Identify which cell holds the provided text, then report its [X, Y] central coordinate. 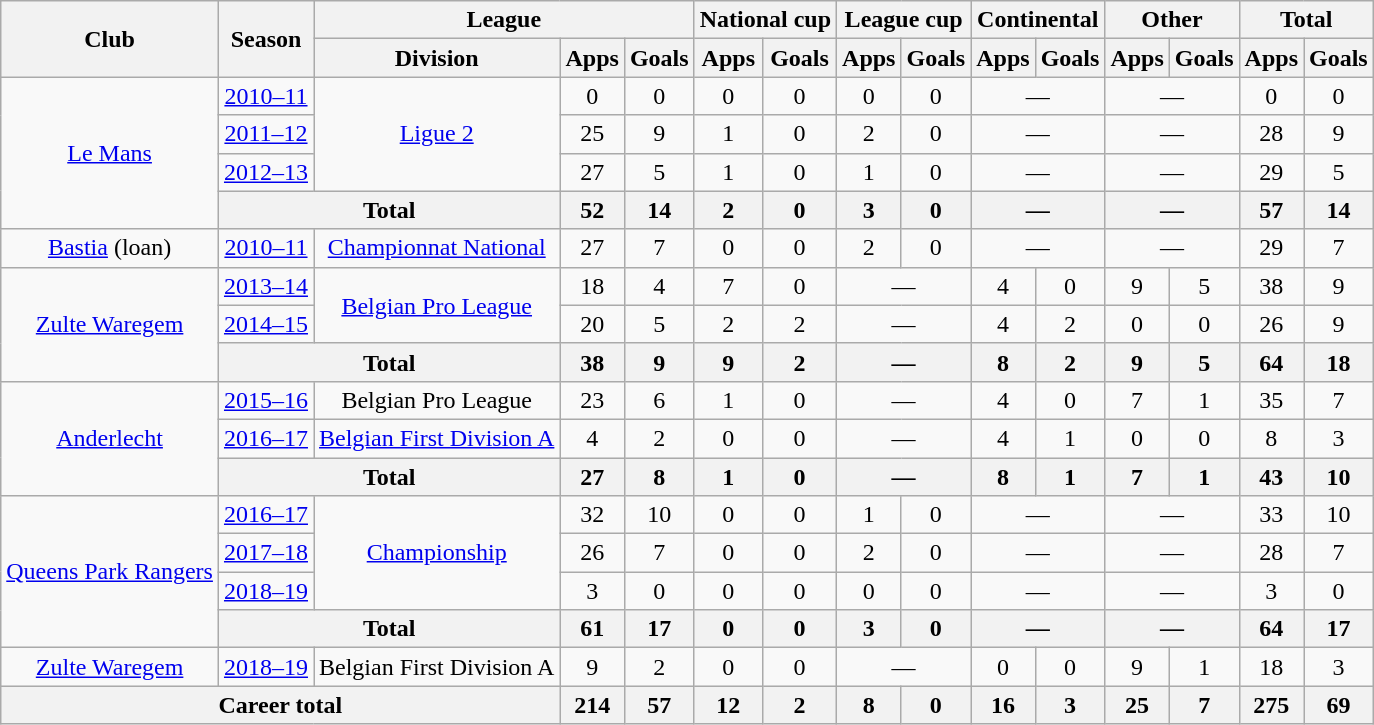
12 [728, 705]
43 [1271, 477]
Continental [1038, 20]
20 [592, 324]
Other [1172, 20]
Bastia (loan) [110, 248]
61 [592, 629]
Le Mans [110, 153]
2014–15 [266, 324]
33 [1271, 515]
Queens Park Rangers [110, 572]
Career total [280, 705]
2011–12 [266, 134]
6 [659, 400]
Championship [437, 553]
Club [110, 39]
League [504, 20]
35 [1271, 400]
Division [437, 58]
32 [592, 515]
275 [1271, 705]
2017–18 [266, 553]
Ligue 2 [437, 134]
16 [1003, 705]
52 [592, 210]
League cup [904, 20]
2015–16 [266, 400]
2012–13 [266, 172]
214 [592, 705]
Championnat National [437, 248]
23 [592, 400]
2013–14 [266, 286]
Season [266, 39]
69 [1339, 705]
Anderlecht [110, 438]
National cup [765, 20]
